Capture the cell that displays the provided text and extract its [X, Y] central coordinate. 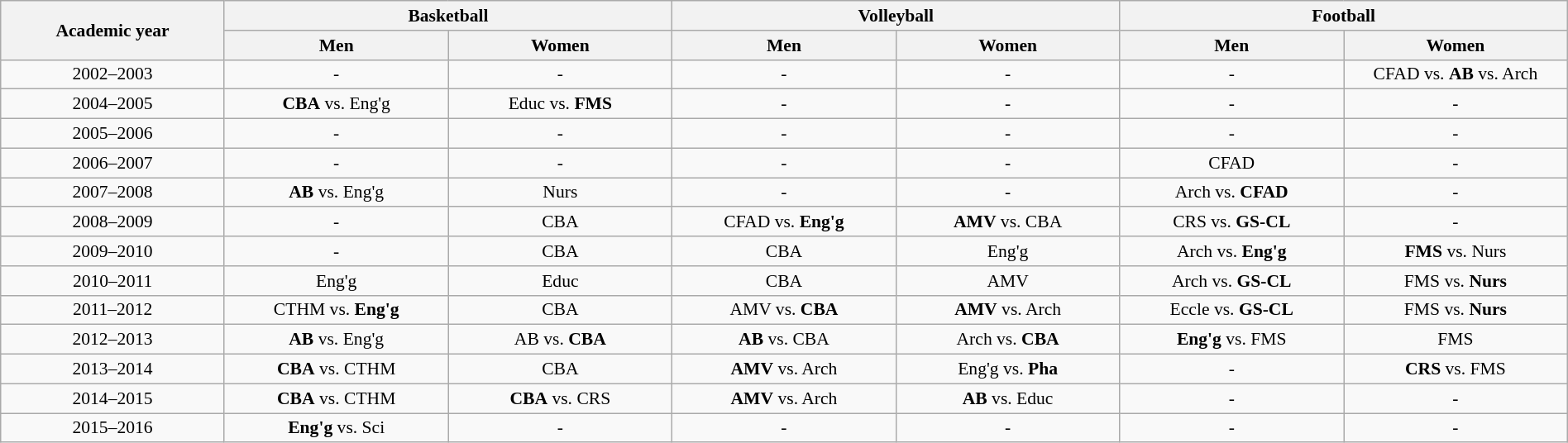
Academic year [112, 30]
2007–2008 [112, 193]
Educ vs. FMS [561, 104]
Eng'g vs. Sci [336, 428]
Eng'g vs. Pha [1007, 369]
2004–2005 [112, 104]
CBA vs. Eng'g [336, 104]
AMV [1007, 281]
2013–2014 [112, 369]
Eng'g vs. FMS [1232, 340]
2005–2006 [112, 134]
Arch vs. Eng'g [1232, 251]
2002–2003 [112, 74]
FMS [1456, 340]
AB vs. Educ [1007, 398]
Nurs [561, 193]
Eccle vs. GS-CL [1232, 310]
Arch vs. GS-CL [1232, 281]
CBA vs. CRS [561, 398]
Arch vs. CBA [1007, 340]
CFAD [1232, 163]
Football [1343, 16]
Educ [561, 281]
2010–2011 [112, 281]
2014–2015 [112, 398]
Arch vs. CFAD [1232, 193]
CRS vs. FMS [1456, 369]
2009–2010 [112, 251]
2015–2016 [112, 428]
CFAD vs. AB vs. Arch [1456, 74]
2008–2009 [112, 222]
Basketball [448, 16]
2012–2013 [112, 340]
CFAD vs. Eng'g [784, 222]
CTHM vs. Eng'g [336, 310]
2006–2007 [112, 163]
CRS vs. GS-CL [1232, 222]
2011–2012 [112, 310]
Volleyball [896, 16]
